Locate the cell with the specified text and output its [x, y] center coordinate. 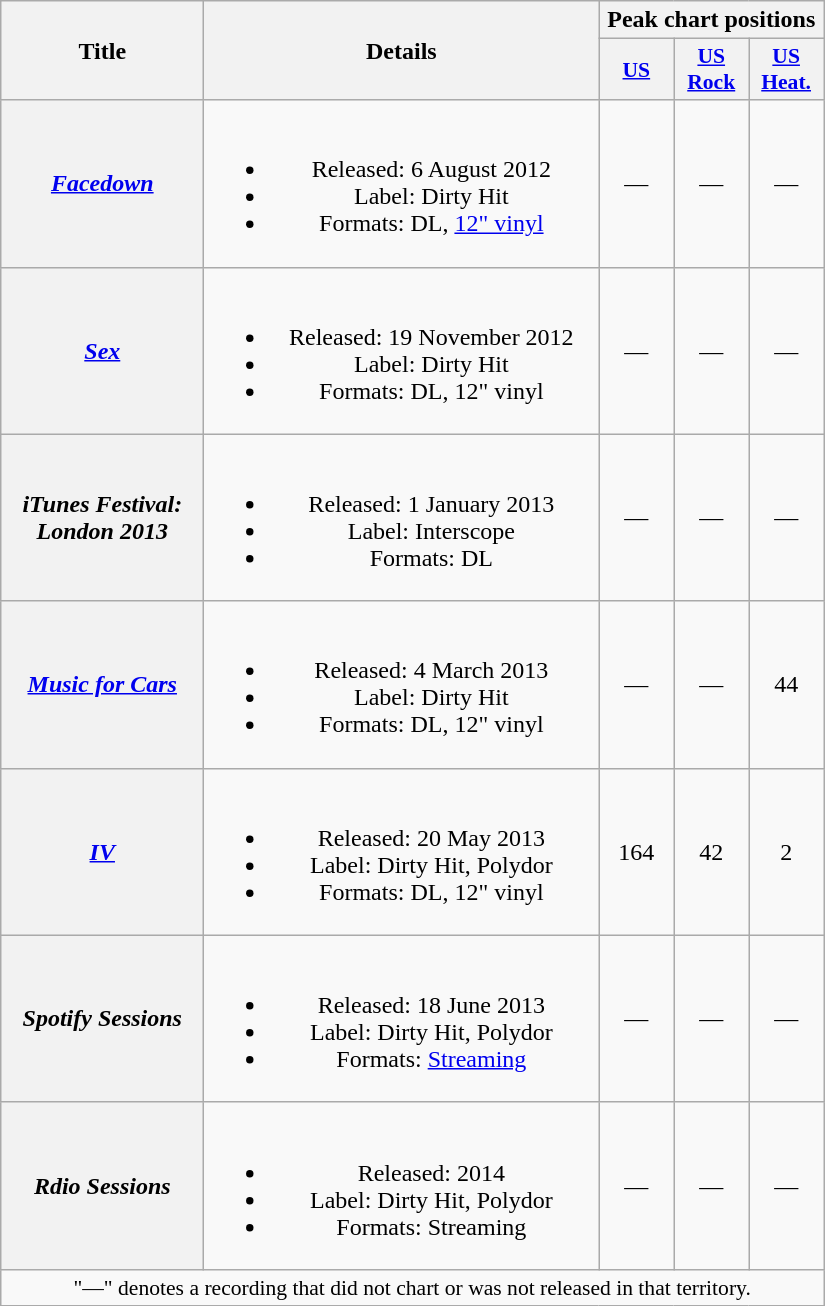
Released: 20 May 2013Label: Dirty Hit, PolydorFormats: DL, 12" vinyl [402, 852]
Released: 19 November 2012Label: Dirty HitFormats: DL, 12" vinyl [402, 350]
iTunes Festival: London 2013 [102, 518]
44 [786, 684]
Spotify Sessions [102, 1018]
IV [102, 852]
Sex [102, 350]
Peak chart positions [712, 20]
164 [636, 852]
Released: 2014Label: Dirty Hit, PolydorFormats: Streaming [402, 1186]
Released: 4 March 2013Label: Dirty HitFormats: DL, 12" vinyl [402, 684]
USRock [712, 70]
Details [402, 50]
Released: 6 August 2012Label: Dirty HitFormats: DL, 12" vinyl [402, 184]
Rdio Sessions [102, 1186]
US [636, 70]
"—" denotes a recording that did not chart or was not released in that territory. [412, 1287]
42 [712, 852]
Released: 1 January 2013Label: InterscopeFormats: DL [402, 518]
2 [786, 852]
Title [102, 50]
USHeat. [786, 70]
Facedown [102, 184]
Music for Cars [102, 684]
Released: 18 June 2013Label: Dirty Hit, PolydorFormats: Streaming [402, 1018]
